For the text-containing cell, return its midpoint in (x, y) coordinate format. 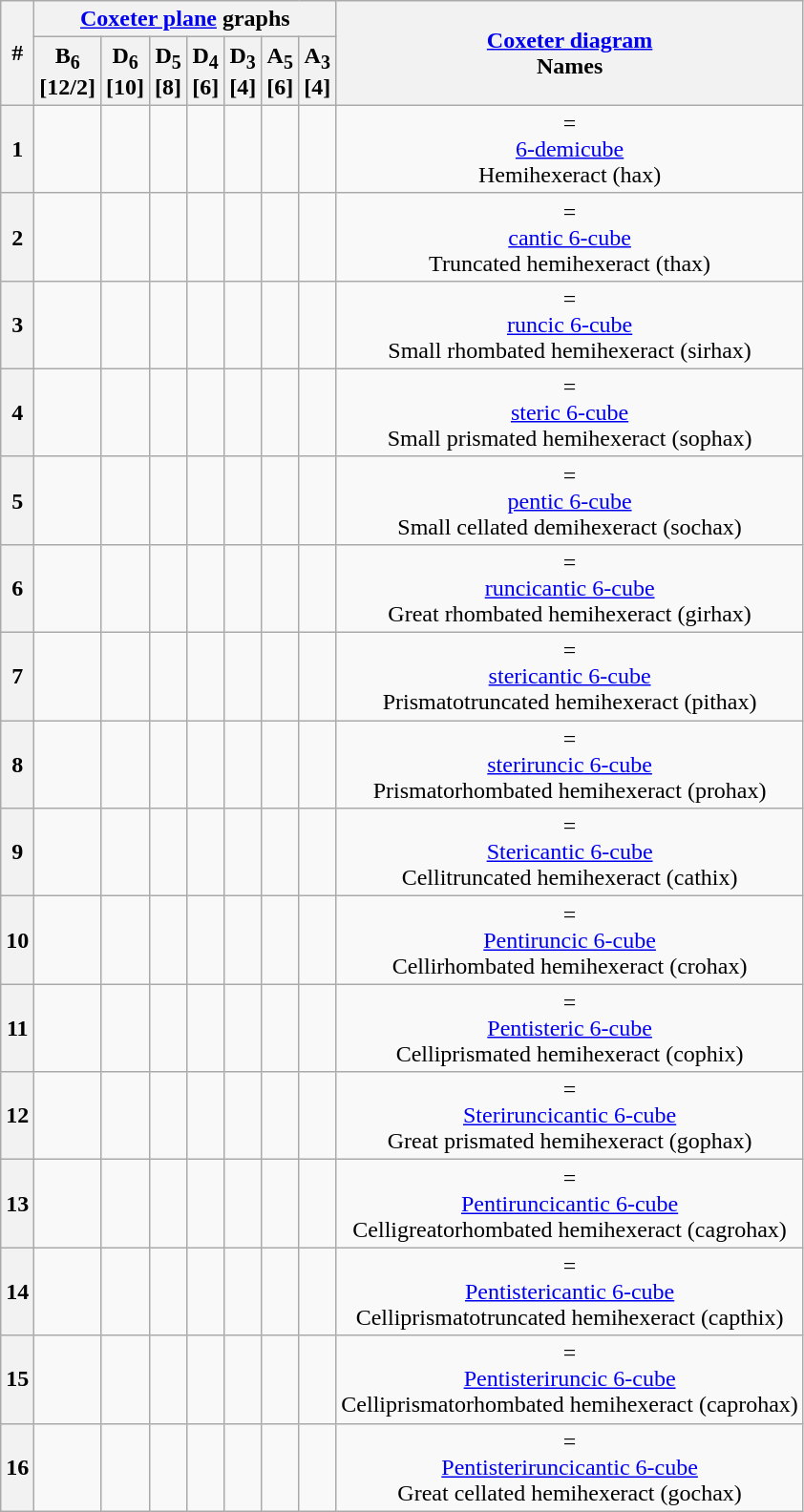
= Pentiruncicantic 6-cubeCelligreatorhombated hemihexeract (cagrohax) (570, 1204)
= runcic 6-cubeSmall rhombated hemihexeract (sirhax) (570, 325)
= Pentistericantic 6-cubeCelliprismatotruncated hemihexeract (capthix) (570, 1291)
A5[6] (281, 71)
= cantic 6-cubeTruncated hemihexeract (thax) (570, 237)
D6[10] (126, 71)
# (17, 53)
1 (17, 149)
12 (17, 1116)
3 (17, 325)
14 (17, 1291)
A3[4] (317, 71)
= runcicantic 6-cubeGreat rhombated hemihexeract (girhax) (570, 588)
Coxeter plane graphs (185, 19)
= Stericantic 6-cubeCellitruncated hemihexeract (cathix) (570, 852)
16 (17, 1467)
= Steriruncicantic 6-cubeGreat prismated hemihexeract (gophax) (570, 1116)
9 (17, 852)
D5[8] (168, 71)
= Pentisteric 6-cubeCelliprismated hemihexeract (cophix) (570, 1028)
= Pentisteriruncicantic 6-cubeGreat cellated hemihexeract (gochax) (570, 1467)
2 (17, 237)
= steric 6-cubeSmall prismated hemihexeract (sophax) (570, 412)
Coxeter diagramNames (570, 53)
15 (17, 1379)
= stericantic 6-cubePrismatotruncated hemihexeract (pithax) (570, 677)
6 (17, 588)
11 (17, 1028)
5 (17, 500)
= Pentiruncic 6-cubeCellirhombated hemihexeract (crohax) (570, 940)
4 (17, 412)
D4[6] (206, 71)
8 (17, 765)
7 (17, 677)
D3[4] (243, 71)
= steriruncic 6-cubePrismatorhombated hemihexeract (prohax) (570, 765)
10 (17, 940)
= pentic 6-cubeSmall cellated demihexeract (sochax) (570, 500)
13 (17, 1204)
= 6-demicubeHemihexeract (hax) (570, 149)
B6[12/2] (68, 71)
= Pentisteriruncic 6-cubeCelliprismatorhombated hemihexeract (caprohax) (570, 1379)
